Pinpoint the cell where the given text exists, returning its [X, Y] midpoint coordinate. 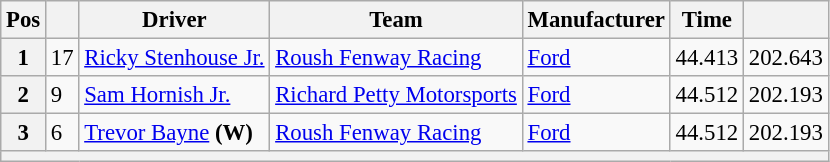
Richard Petty Motorsports [396, 95]
Trevor Bayne (W) [174, 133]
2 [24, 95]
9 [62, 95]
1 [24, 58]
Time [706, 20]
Driver [174, 20]
Pos [24, 20]
6 [62, 133]
Manufacturer [596, 20]
Team [396, 20]
17 [62, 58]
44.413 [706, 58]
3 [24, 133]
Sam Hornish Jr. [174, 95]
202.643 [786, 58]
Ricky Stenhouse Jr. [174, 58]
